Capture the cell that displays the provided text and extract its [x, y] central coordinate. 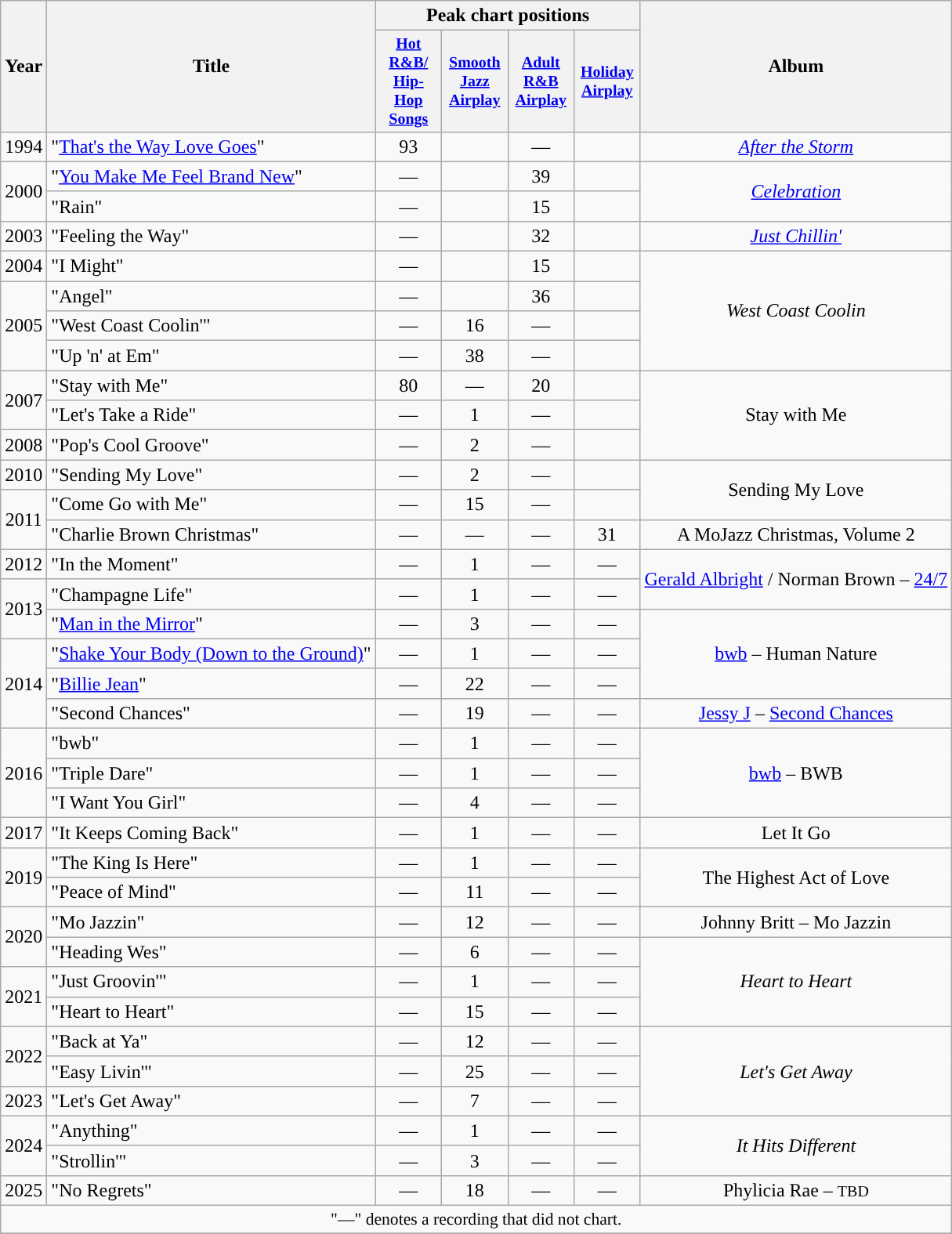
Heart to Heart [796, 982]
19 [475, 713]
A MoJazz Christmas, Volume 2 [796, 534]
"Champagne Life" [212, 594]
Year [24, 67]
"Charlie Brown Christmas" [212, 534]
"Anything" [212, 1131]
"I Want You Girl" [212, 803]
2013 [24, 609]
2003 [24, 236]
Stay with Me [796, 415]
2010 [24, 475]
"That's the Way Love Goes" [212, 147]
Album [796, 67]
16 [475, 326]
"Stay with Me" [212, 385]
After the Storm [796, 147]
22 [475, 683]
"Up 'n' at Em" [212, 356]
Johnny Britt – Mo Jazzin [796, 922]
2016 [24, 773]
18 [475, 1190]
39 [541, 176]
38 [475, 356]
32 [541, 236]
"I Might" [212, 266]
Sending My Love [796, 490]
"Easy Livin'" [212, 1071]
"You Make Me Feel Brand New" [212, 176]
"Heading Wes" [212, 952]
The Highest Act of Love [796, 878]
20 [541, 385]
4 [475, 803]
2024 [24, 1145]
2004 [24, 266]
Phylicia Rae – TBD [796, 1190]
2005 [24, 326]
bwb – BWB [796, 773]
"Let's Get Away" [212, 1101]
"Sending My Love" [212, 475]
7 [475, 1101]
"Mo Jazzin" [212, 922]
HolidayAirplay [607, 81]
Gerald Albright / Norman Brown – 24/7 [796, 579]
"Shake Your Body (Down to the Ground)" [212, 653]
25 [475, 1071]
1994 [24, 147]
2019 [24, 878]
"Heart to Heart" [212, 1011]
"Angel" [212, 296]
31 [607, 534]
2017 [24, 833]
2025 [24, 1190]
bwb – Human Nature [796, 653]
"Let's Take a Ride" [212, 415]
80 [408, 385]
"Rain" [212, 206]
"No Regrets" [212, 1190]
"Second Chances" [212, 713]
"Strollin'" [212, 1160]
"Just Groovin'" [212, 982]
Jessy J – Second Chances [796, 713]
Let's Get Away [796, 1071]
2012 [24, 564]
"Back at Ya" [212, 1041]
2007 [24, 400]
"The King Is Here" [212, 863]
6 [475, 952]
"Triple Dare" [212, 773]
2014 [24, 683]
2011 [24, 519]
"Pop's Cool Groove" [212, 445]
"Come Go with Me" [212, 505]
2022 [24, 1056]
"Man in the Mirror" [212, 624]
"In the Moment" [212, 564]
36 [541, 296]
"bwb" [212, 744]
2008 [24, 445]
93 [408, 147]
11 [475, 892]
Celebration [796, 191]
"It Keeps Coming Back" [212, 833]
Peak chart positions [508, 16]
2021 [24, 997]
It Hits Different [796, 1145]
2000 [24, 191]
2023 [24, 1101]
Adult R&BAirplay [541, 81]
"West Coast Coolin'" [212, 326]
"Peace of Mind" [212, 892]
Smooth JazzAirplay [475, 81]
2020 [24, 937]
"—" denotes a recording that did not chart. [476, 1220]
"Feeling the Way" [212, 236]
Hot R&B/Hip-HopSongs [408, 81]
West Coast Coolin [796, 311]
Title [212, 67]
Let It Go [796, 833]
Just Chillin' [796, 236]
"Billie Jean" [212, 683]
